Find where the given text appears and provide that cell's center as [x, y] coordinate. 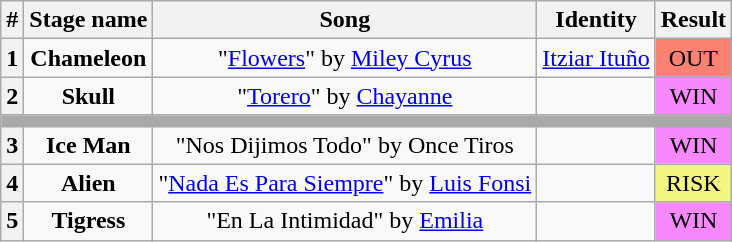
RISK [693, 183]
OUT [693, 58]
1 [12, 58]
"Flowers" by Miley Cyrus [345, 58]
Alien [88, 183]
Itziar Ituño [596, 58]
Ice Man [88, 145]
Skull [88, 96]
"Nos Dijimos Todo" by Once Tiros [345, 145]
Result [693, 20]
3 [12, 145]
"Torero" by Chayanne [345, 96]
4 [12, 183]
Stage name [88, 20]
Chameleon [88, 58]
Identity [596, 20]
Song [345, 20]
"Nada Es Para Siempre" by Luis Fonsi [345, 183]
5 [12, 221]
Tigress [88, 221]
# [12, 20]
"En La Intimidad" by Emilia [345, 221]
2 [12, 96]
